Extract the (x, y) coordinate from the center of the cell holding the provided text.  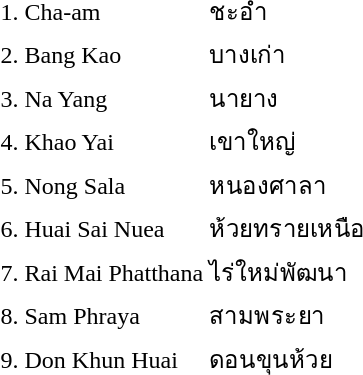
Khao Yai (114, 142)
Huai Sai Nuea (114, 228)
Sam Phraya (114, 316)
Na Yang (114, 98)
Rai Mai Phatthana (114, 272)
Bang Kao (114, 54)
Nong Sala (114, 185)
